Scan for the cell matching the given text and deliver its [x, y] coordinate at center. 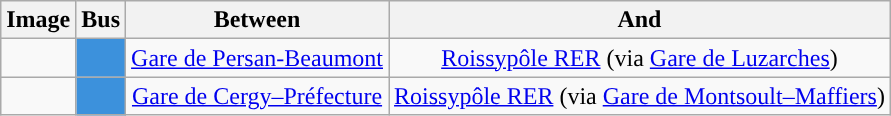
Gare de Cergy–Préfecture [258, 96]
Gare de Persan-Beaumont [258, 58]
Between [258, 20]
Roissypôle RER (via Gare de Montsoult–Maffiers) [640, 96]
Image [38, 20]
Bus [101, 20]
Roissypôle RER (via Gare de Luzarches) [640, 58]
And [640, 20]
